For the text-containing cell, return its midpoint in [X, Y] coordinate format. 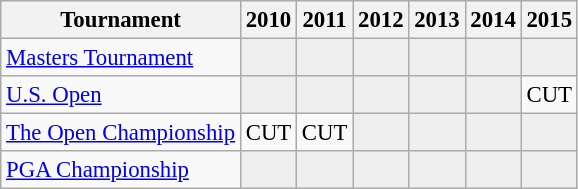
Tournament [121, 20]
2011 [325, 20]
2014 [493, 20]
2010 [268, 20]
PGA Championship [121, 170]
2013 [437, 20]
The Open Championship [121, 133]
U.S. Open [121, 95]
Masters Tournament [121, 58]
2012 [381, 20]
2015 [549, 20]
